Locate the cell with the specified text and output its (X, Y) center coordinate. 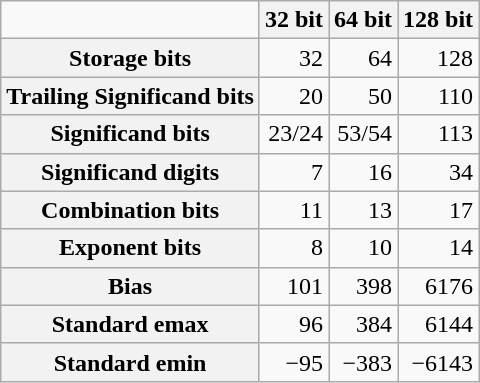
398 (362, 286)
17 (438, 210)
8 (294, 248)
Significand digits (130, 172)
64 (362, 58)
34 (438, 172)
Standard emax (130, 324)
7 (294, 172)
20 (294, 96)
Storage bits (130, 58)
Combination bits (130, 210)
64 bit (362, 20)
16 (362, 172)
50 (362, 96)
113 (438, 134)
53/54 (362, 134)
Standard emin (130, 362)
101 (294, 286)
96 (294, 324)
−6143 (438, 362)
10 (362, 248)
−95 (294, 362)
6144 (438, 324)
14 (438, 248)
11 (294, 210)
Exponent bits (130, 248)
32 bit (294, 20)
128 bit (438, 20)
Bias (130, 286)
384 (362, 324)
13 (362, 210)
Trailing Significand bits (130, 96)
110 (438, 96)
6176 (438, 286)
128 (438, 58)
32 (294, 58)
Significand bits (130, 134)
−383 (362, 362)
23/24 (294, 134)
